Locate the cell with the specified text and output its [x, y] center coordinate. 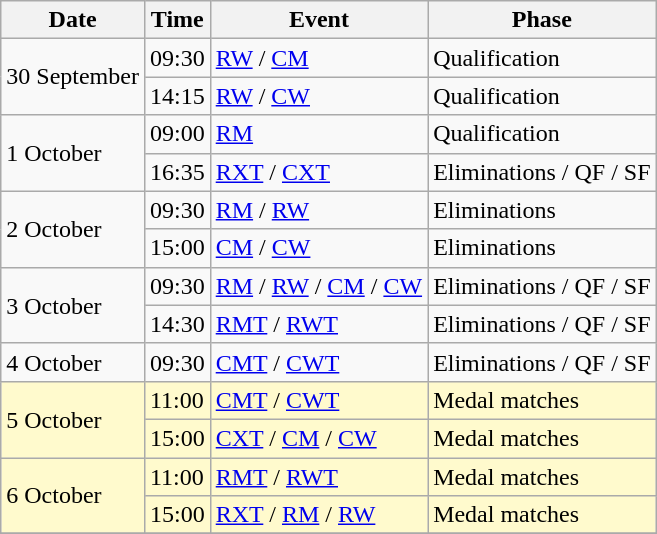
14:15 [177, 96]
09:00 [177, 134]
RM / RW / CM / CW [318, 286]
5 October [73, 419]
4 October [73, 362]
6 October [73, 496]
RW / CM [318, 58]
Time [177, 20]
Date [73, 20]
RM / RW [318, 210]
RW / CW [318, 96]
14:30 [177, 324]
Event [318, 20]
1 October [73, 153]
CM / CW [318, 248]
RXT / CXT [318, 172]
16:35 [177, 172]
CXT / CM / CW [318, 438]
RXT / RM / RW [318, 515]
2 October [73, 229]
3 October [73, 305]
Phase [542, 20]
RM [318, 134]
30 September [73, 77]
